Capture the cell that displays the provided text and extract its [X, Y] central coordinate. 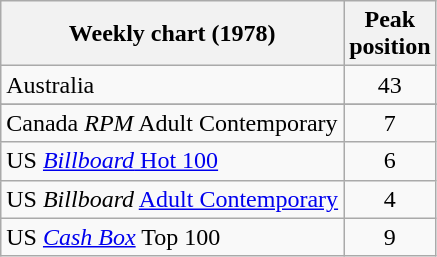
US Cash Box Top 100 [172, 237]
4 [390, 199]
Australia [172, 85]
Peakposition [390, 34]
US Billboard Adult Contemporary [172, 199]
7 [390, 123]
9 [390, 237]
6 [390, 161]
Canada RPM Adult Contemporary [172, 123]
US Billboard Hot 100 [172, 161]
Weekly chart (1978) [172, 34]
43 [390, 85]
